Determine the [x, y] coordinate at the center of the cell enclosing the given text.  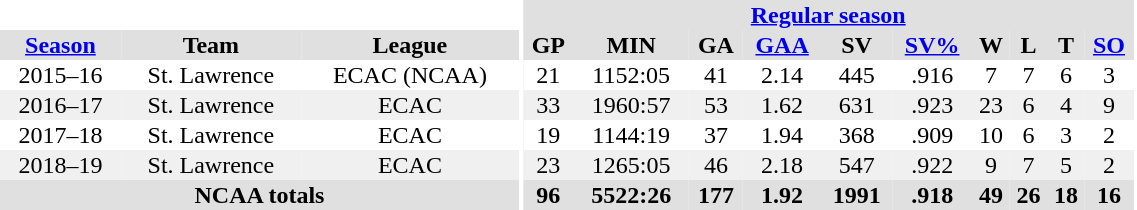
1960:57 [632, 105]
547 [856, 165]
1265:05 [632, 165]
GP [548, 45]
2.18 [782, 165]
SV [856, 45]
10 [991, 135]
SO [1110, 45]
631 [856, 105]
26 [1029, 195]
37 [716, 135]
2016–17 [60, 105]
1152:05 [632, 75]
.909 [932, 135]
2015–16 [60, 75]
1.62 [782, 105]
5522:26 [632, 195]
49 [991, 195]
53 [716, 105]
1.94 [782, 135]
2017–18 [60, 135]
T [1066, 45]
NCAA totals [260, 195]
46 [716, 165]
1991 [856, 195]
1144:19 [632, 135]
Regular season [828, 15]
GAA [782, 45]
.923 [932, 105]
19 [548, 135]
5 [1066, 165]
Team [211, 45]
.918 [932, 195]
Season [60, 45]
33 [548, 105]
4 [1066, 105]
21 [548, 75]
16 [1110, 195]
SV% [932, 45]
1.92 [782, 195]
.916 [932, 75]
ECAC (NCAA) [410, 75]
368 [856, 135]
W [991, 45]
MIN [632, 45]
445 [856, 75]
.922 [932, 165]
GA [716, 45]
177 [716, 195]
2018–19 [60, 165]
L [1029, 45]
96 [548, 195]
41 [716, 75]
League [410, 45]
2.14 [782, 75]
18 [1066, 195]
